Extract the (X, Y) coordinate from the center of the cell holding the provided text.  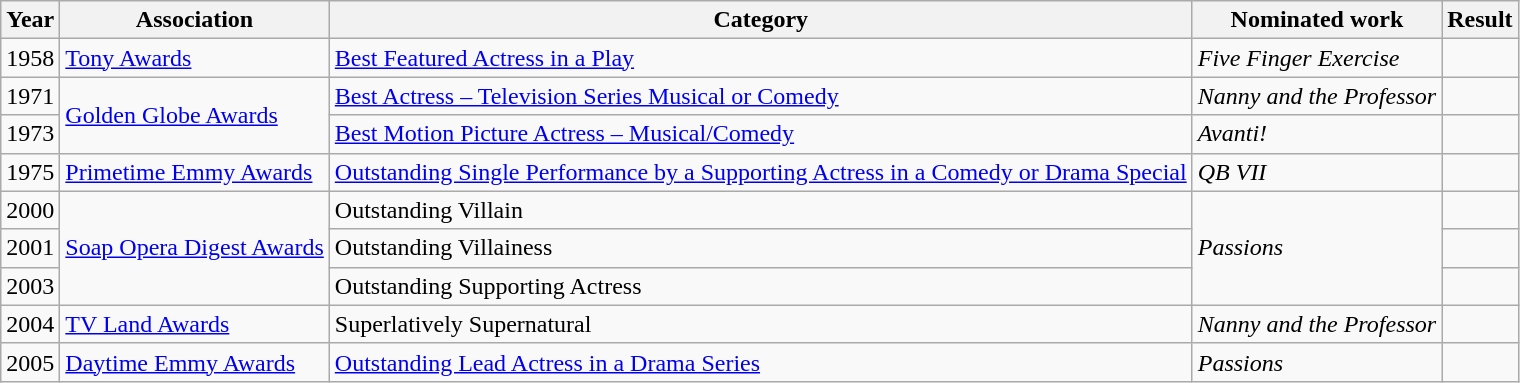
Category (760, 20)
Daytime Emmy Awards (194, 362)
Superlatively Supernatural (760, 324)
Best Motion Picture Actress – Musical/Comedy (760, 134)
Outstanding Supporting Actress (760, 286)
Result (1480, 20)
QB VII (1316, 172)
2003 (30, 286)
Outstanding Villainess (760, 248)
2005 (30, 362)
1958 (30, 58)
Best Featured Actress in a Play (760, 58)
Golden Globe Awards (194, 115)
2000 (30, 210)
Outstanding Villain (760, 210)
Year (30, 20)
1971 (30, 96)
TV Land Awards (194, 324)
1975 (30, 172)
Best Actress – Television Series Musical or Comedy (760, 96)
Nominated work (1316, 20)
Tony Awards (194, 58)
Five Finger Exercise (1316, 58)
Soap Opera Digest Awards (194, 248)
1973 (30, 134)
Outstanding Single Performance by a Supporting Actress in a Comedy or Drama Special (760, 172)
2004 (30, 324)
2001 (30, 248)
Primetime Emmy Awards (194, 172)
Association (194, 20)
Outstanding Lead Actress in a Drama Series (760, 362)
Avanti! (1316, 134)
